From the cell containing the given text, extract its center point as (x, y) coordinate. 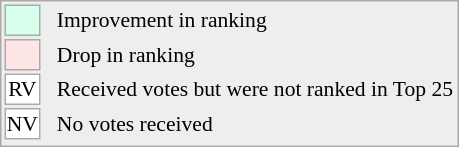
Drop in ranking (254, 55)
Improvement in ranking (254, 20)
No votes received (254, 124)
NV (22, 124)
RV (22, 90)
Received votes but were not ranked in Top 25 (254, 90)
